Detect which cell encompasses the target text, then output its (x, y) center coordinate. 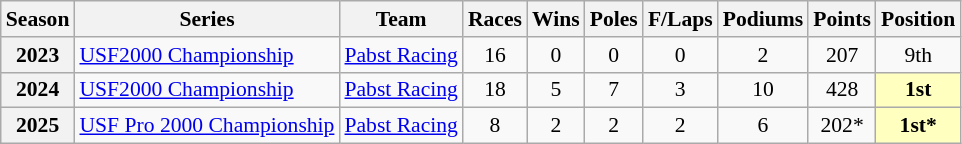
6 (764, 126)
1st (918, 90)
2024 (38, 90)
Position (918, 19)
8 (495, 126)
USF Pro 2000 Championship (206, 126)
10 (764, 90)
7 (614, 90)
Team (400, 19)
F/Laps (680, 19)
Wins (556, 19)
Poles (614, 19)
428 (842, 90)
9th (918, 55)
Races (495, 19)
Podiums (764, 19)
Series (206, 19)
202* (842, 126)
18 (495, 90)
2025 (38, 126)
1st* (918, 126)
Points (842, 19)
3 (680, 90)
207 (842, 55)
2023 (38, 55)
5 (556, 90)
Season (38, 19)
16 (495, 55)
